Determine the (x, y) coordinate at the center of the cell enclosing the given text.  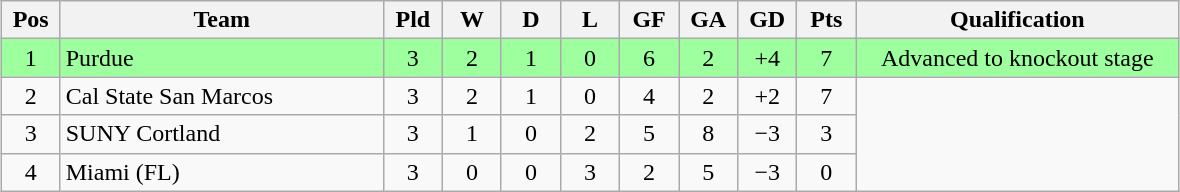
+4 (768, 58)
GA (708, 20)
L (590, 20)
+2 (768, 96)
Pos (30, 20)
GD (768, 20)
Advanced to knockout stage (1018, 58)
Team (222, 20)
6 (650, 58)
SUNY Cortland (222, 134)
Pts (826, 20)
D (530, 20)
W (472, 20)
Pld (412, 20)
Miami (FL) (222, 172)
GF (650, 20)
Purdue (222, 58)
Qualification (1018, 20)
8 (708, 134)
Cal State San Marcos (222, 96)
